Scan for the cell matching the given text and deliver its [X, Y] coordinate at center. 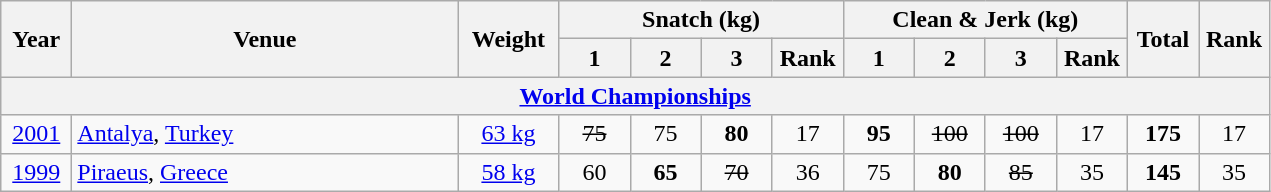
95 [878, 134]
1999 [36, 172]
Snatch (kg) [701, 20]
60 [594, 172]
Year [36, 39]
85 [1020, 172]
Piraeus, Greece [265, 172]
Clean & Jerk (kg) [985, 20]
63 kg [508, 134]
70 [736, 172]
36 [808, 172]
Venue [265, 39]
58 kg [508, 172]
Total [1162, 39]
175 [1162, 134]
65 [666, 172]
145 [1162, 172]
Antalya, Turkey [265, 134]
Weight [508, 39]
2001 [36, 134]
World Championships [636, 96]
